Find where the given text appears and provide that cell's center as (X, Y) coordinate. 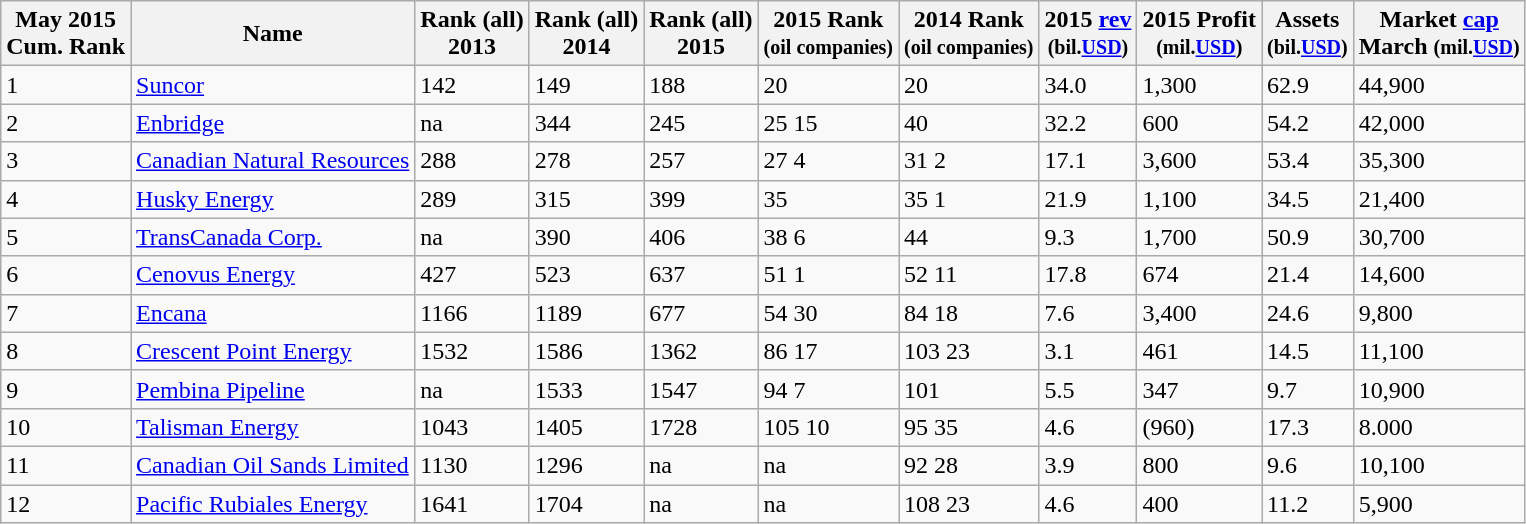
32.2 (1088, 123)
600 (1200, 123)
44 (969, 237)
50.9 (1308, 237)
54 30 (828, 313)
Canadian Oil Sands Limited (273, 465)
3 (66, 161)
Rank (all)2013 (472, 34)
Name (273, 34)
3.9 (1088, 465)
108 23 (969, 503)
Cenovus Energy (273, 275)
54.2 (1308, 123)
288 (472, 161)
17.8 (1088, 275)
1,700 (1200, 237)
674 (1200, 275)
11.2 (1308, 503)
5 (66, 237)
1728 (701, 427)
427 (472, 275)
406 (701, 237)
278 (586, 161)
1,300 (1200, 85)
2015 Profit(mil.USD) (1200, 34)
52 11 (969, 275)
2015 rev(bil.USD) (1088, 34)
1547 (701, 389)
Rank (all)2015 (701, 34)
103 23 (969, 351)
Suncor (273, 85)
10 (66, 427)
11 (66, 465)
1,100 (1200, 199)
38 6 (828, 237)
1586 (586, 351)
34.5 (1308, 199)
25 15 (828, 123)
7.6 (1088, 313)
1043 (472, 427)
Pacific Rubiales Energy (273, 503)
34.0 (1088, 85)
3,600 (1200, 161)
24.6 (1308, 313)
399 (701, 199)
1362 (701, 351)
21.9 (1088, 199)
400 (1200, 503)
Pembina Pipeline (273, 389)
245 (701, 123)
1641 (472, 503)
17.1 (1088, 161)
2015 Rank(oil companies) (828, 34)
86 17 (828, 351)
44,900 (1439, 85)
35 (828, 199)
Enbridge (273, 123)
9.6 (1308, 465)
11,100 (1439, 351)
42,000 (1439, 123)
31 2 (969, 161)
53.4 (1308, 161)
Assets(bil.USD) (1308, 34)
390 (586, 237)
12 (66, 503)
Talisman Energy (273, 427)
40 (969, 123)
188 (701, 85)
344 (586, 123)
May 2015Cum. Rank (66, 34)
Canadian Natural Resources (273, 161)
7 (66, 313)
347 (1200, 389)
3,400 (1200, 313)
257 (701, 161)
142 (472, 85)
Rank (all)2014 (586, 34)
523 (586, 275)
2 (66, 123)
1 (66, 85)
9.3 (1088, 237)
9,800 (1439, 313)
1533 (586, 389)
5.5 (1088, 389)
21.4 (1308, 275)
27 4 (828, 161)
8 (66, 351)
6 (66, 275)
800 (1200, 465)
35 1 (969, 199)
1532 (472, 351)
1704 (586, 503)
84 18 (969, 313)
1130 (472, 465)
289 (472, 199)
Encana (273, 313)
637 (701, 275)
10,100 (1439, 465)
3.1 (1088, 351)
4 (66, 199)
14,600 (1439, 275)
10,900 (1439, 389)
101 (969, 389)
105 10 (828, 427)
Husky Energy (273, 199)
Crescent Point Energy (273, 351)
14.5 (1308, 351)
92 28 (969, 465)
Market capMarch (mil.USD) (1439, 34)
9.7 (1308, 389)
62.9 (1308, 85)
35,300 (1439, 161)
21,400 (1439, 199)
1405 (586, 427)
9 (66, 389)
677 (701, 313)
95 35 (969, 427)
TransCanada Corp. (273, 237)
2014 Rank(oil companies) (969, 34)
30,700 (1439, 237)
149 (586, 85)
94 7 (828, 389)
(960) (1200, 427)
8.000 (1439, 427)
461 (1200, 351)
315 (586, 199)
1166 (472, 313)
17.3 (1308, 427)
1189 (586, 313)
51 1 (828, 275)
5,900 (1439, 503)
1296 (586, 465)
